Pinpoint the cell where the given text exists, returning its (x, y) midpoint coordinate. 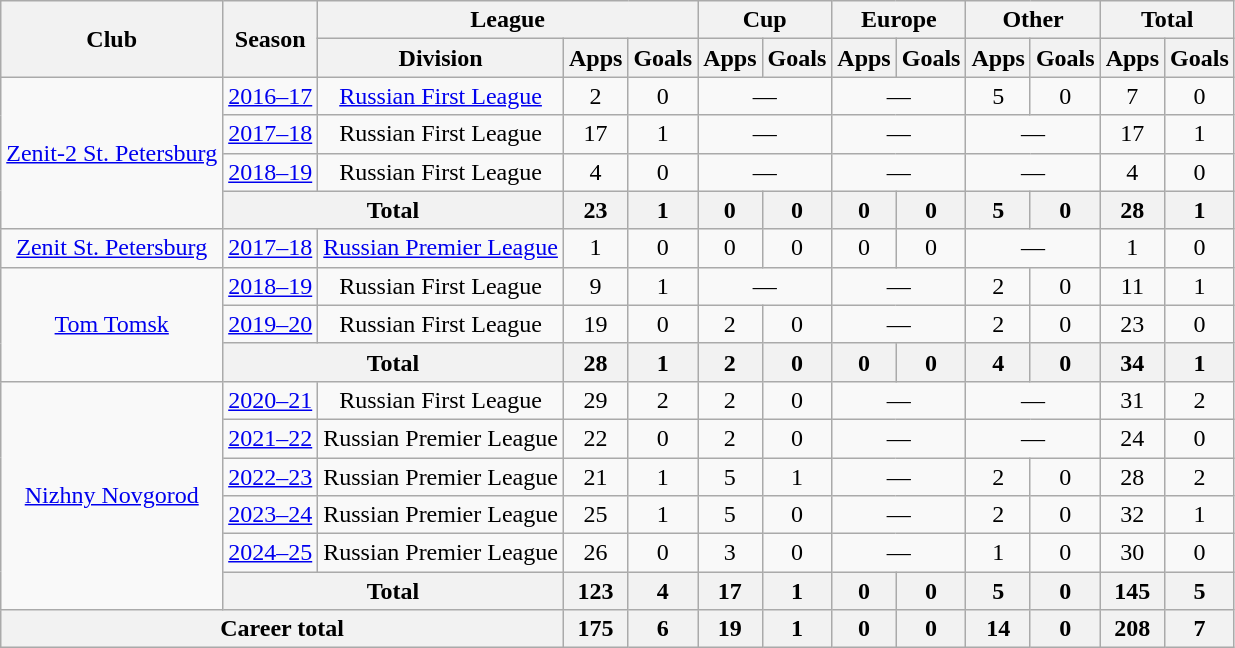
208 (1132, 629)
2021–22 (270, 438)
175 (595, 629)
2023–24 (270, 515)
30 (1132, 553)
9 (595, 286)
Club (112, 39)
Zenit St. Petersburg (112, 248)
Season (270, 39)
Career total (282, 629)
34 (1132, 362)
2024–25 (270, 553)
Tom Tomsk (112, 324)
21 (595, 477)
14 (998, 629)
3 (730, 553)
31 (1132, 400)
Division (441, 58)
11 (1132, 286)
Other (1033, 20)
League (508, 20)
6 (663, 629)
25 (595, 515)
2019–20 (270, 324)
Europe (899, 20)
Zenit-2 St. Petersburg (112, 153)
145 (1132, 591)
Cup (765, 20)
24 (1132, 438)
2020–21 (270, 400)
123 (595, 591)
26 (595, 553)
32 (1132, 515)
2022–23 (270, 477)
Nizhny Novgorod (112, 495)
29 (595, 400)
2016–17 (270, 96)
22 (595, 438)
